Provide the (x, y) coordinate of the cell's center where the given text is located.  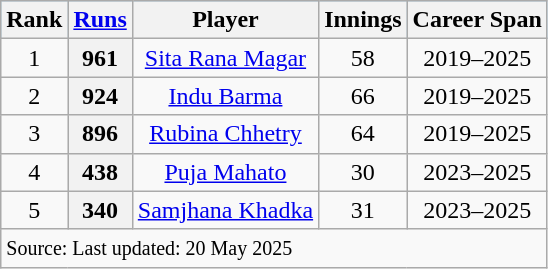
5 (34, 210)
340 (100, 210)
2 (34, 96)
Runs (100, 20)
4 (34, 172)
Innings (363, 20)
3 (34, 134)
30 (363, 172)
58 (363, 58)
961 (100, 58)
Source: Last updated: 20 May 2025 (274, 248)
Indu Barma (225, 96)
Rank (34, 20)
1 (34, 58)
Samjhana Khadka (225, 210)
Career Span (477, 20)
66 (363, 96)
896 (100, 134)
Rubina Chhetry (225, 134)
438 (100, 172)
Player (225, 20)
64 (363, 134)
Puja Mahato (225, 172)
Sita Rana Magar (225, 58)
924 (100, 96)
31 (363, 210)
